Output the (X, Y) coordinate of the center of the cell containing the given text.  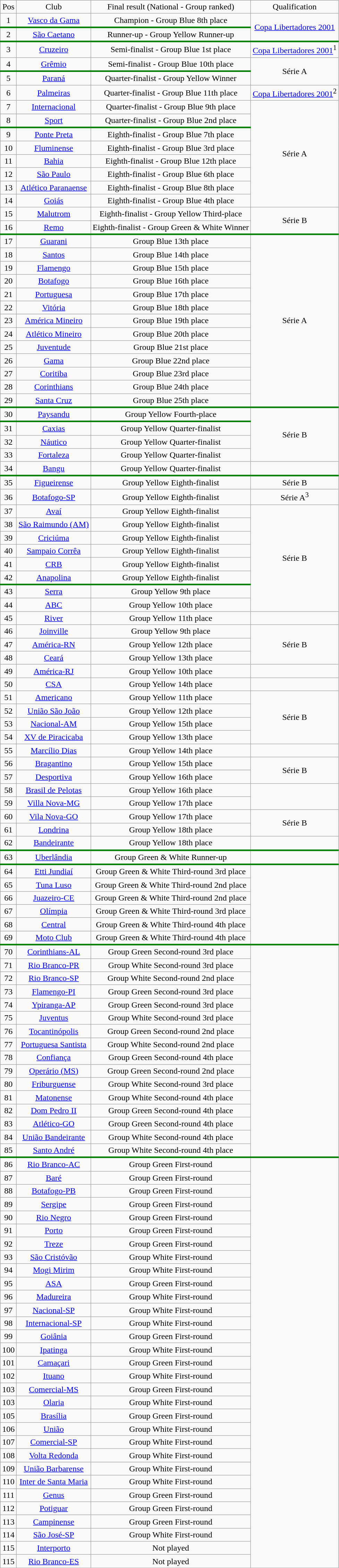
37 (8, 511)
Internacional (54, 107)
América Mineiro (54, 321)
ABC (54, 605)
96 (8, 1297)
26 (8, 360)
2 (8, 34)
Flamengo-PI (54, 992)
107 (8, 1442)
69 (8, 938)
Genus (54, 1495)
13 (8, 188)
35 (8, 482)
Eighth-finalist - Group Blue 8th place (171, 188)
Desportiva (54, 777)
CSA (54, 684)
Olímpia (54, 911)
Group Blue 21st place (171, 347)
Volta Redonda (54, 1455)
42 (8, 578)
109 (8, 1469)
110 (8, 1482)
Botafogo-PB (54, 1191)
Quarter-finalist - Group Blue 11th place (171, 93)
20 (8, 281)
Sport (54, 121)
100 (8, 1349)
Portuguesa Santista (54, 1044)
72 (8, 978)
Inter de Santa Maria (54, 1482)
Qualification (295, 7)
Vasco da Gama (54, 20)
Juventude (54, 347)
92 (8, 1244)
Champion - Group Blue 8th place (171, 20)
Bahia (54, 161)
Sampaio Corrêa (54, 551)
São Raimundo (AM) (54, 525)
Tuna Luso (54, 885)
78 (8, 1058)
3 (8, 49)
Villa Nova-MG (54, 803)
99 (8, 1336)
53 (8, 724)
Coritiba (54, 373)
Marcílio Dias (54, 750)
XV de Piracicaba (54, 737)
50 (8, 684)
Group Blue 17th place (171, 294)
Etti Jundiaí (54, 871)
Avaí (54, 511)
Pos (8, 7)
Malutrom (54, 214)
48 (8, 658)
Copa Libertadores 20012 (295, 93)
Brasília (54, 1416)
Nacional-SP (54, 1310)
Anapolina (54, 578)
Figueirense (54, 482)
4 (8, 64)
Group Yellow Fourth-place (171, 414)
Semi-finalist - Group Blue 1st place (171, 49)
62 (8, 843)
Eighth-finalist - Group Blue 4th place (171, 201)
Eighth-finalist - Group Blue 3rd place (171, 148)
77 (8, 1044)
Ypiranga-AP (54, 1005)
Atlético Paranaense (54, 188)
106 (8, 1429)
58 (8, 790)
Ituano (54, 1376)
56 (8, 764)
Santo André (54, 1151)
Eighth-finalist - Group Yellow Third-place (171, 214)
34 (8, 469)
Série A3 (295, 497)
Rio Branco-AC (54, 1164)
Olaria (54, 1403)
Group Blue 23rd place (171, 373)
Eighth-finalist - Group Green & White Winner (171, 228)
74 (8, 1005)
Paysandu (54, 414)
Ceará (54, 658)
Palmeiras (54, 93)
Corinthians-AL (54, 952)
7 (8, 107)
9 (8, 134)
Botafogo-SP (54, 497)
75 (8, 1018)
Interporto (54, 1548)
93 (8, 1257)
CRB (54, 564)
Gama (54, 360)
87 (8, 1178)
65 (8, 885)
Grêmio (54, 64)
38 (8, 525)
28 (8, 387)
Comercial-SP (54, 1442)
30 (8, 414)
15 (8, 214)
Bangu (54, 469)
Madureira (54, 1297)
Botafogo (54, 281)
Fortaleza (54, 455)
Semi-finalist - Group Blue 10th place (171, 64)
Group Blue 15th place (171, 268)
102 (8, 1376)
União Bandeirante (54, 1137)
Operário (MS) (54, 1071)
União (54, 1429)
Corinthians (54, 387)
76 (8, 1031)
Londrina (54, 830)
52 (8, 711)
Portuguesa (54, 294)
64 (8, 871)
Group Blue 16th place (171, 281)
70 (8, 952)
101 (8, 1363)
Uberlândia (54, 857)
98 (8, 1323)
Baré (54, 1178)
39 (8, 538)
Sergipe (54, 1204)
44 (8, 605)
73 (8, 992)
Group Blue 24th place (171, 387)
95 (8, 1283)
80 (8, 1084)
Final result (National - Group ranked) (171, 7)
Náutico (54, 442)
1 (8, 20)
67 (8, 911)
18 (8, 255)
Brasil de Pelotas (54, 790)
São Cristóvão (54, 1257)
Santa Cruz (54, 401)
Camaçari (54, 1363)
Confiança (54, 1058)
43 (8, 591)
113 (8, 1521)
112 (8, 1508)
Goiânia (54, 1336)
Quarter-finalist - Group Yellow Winner (171, 78)
Cruzeiro (54, 49)
45 (8, 618)
108 (8, 1455)
Eighth-finalist - Group Blue 7th place (171, 134)
29 (8, 401)
Quarter-finalist - Group Blue 2nd place (171, 121)
89 (8, 1204)
Central (54, 924)
51 (8, 697)
Goiás (54, 201)
Copa Libertadores 2001 (295, 28)
Joinville (54, 631)
49 (8, 671)
União Barbarense (54, 1469)
17 (8, 241)
União São João (54, 711)
14 (8, 201)
Juventus (54, 1018)
23 (8, 321)
Tocantinópolis (54, 1031)
Campinense (54, 1521)
Internacional-SP (54, 1323)
Rio Branco-SP (54, 978)
61 (8, 830)
105 (8, 1416)
Rio Branco-PR (54, 965)
Ponte Preta (54, 134)
68 (8, 924)
27 (8, 373)
82 (8, 1110)
55 (8, 750)
24 (8, 334)
ASA (54, 1283)
33 (8, 455)
94 (8, 1270)
Criciúma (54, 538)
Eighth-finalist - Group Blue 6th place (171, 174)
90 (8, 1217)
Nacional-AM (54, 724)
111 (8, 1495)
Group Blue 22nd place (171, 360)
16 (8, 228)
47 (8, 645)
Group Blue 25th place (171, 401)
Eighth-finalist - Group Blue 12th place (171, 161)
Paraná (54, 78)
Atlético Mineiro (54, 334)
57 (8, 777)
71 (8, 965)
19 (8, 268)
São José-SP (54, 1535)
5 (8, 78)
12 (8, 174)
31 (8, 428)
59 (8, 803)
54 (8, 737)
25 (8, 347)
32 (8, 442)
Dom Pedro II (54, 1110)
91 (8, 1231)
Friburguense (54, 1084)
83 (8, 1124)
Group Green & White Runner-up (171, 857)
Comercial-MS (54, 1389)
Group Blue 13th place (171, 241)
Vitória (54, 307)
Caxias (54, 428)
Potiguar (54, 1508)
Bragantino (54, 764)
Serra (54, 591)
Group Blue 18th place (171, 307)
41 (8, 564)
Rio Negro (54, 1217)
21 (8, 294)
85 (8, 1151)
11 (8, 161)
60 (8, 816)
81 (8, 1097)
América-RJ (54, 671)
10 (8, 148)
Fluminense (54, 148)
Rio Branco-ES (54, 1561)
São Paulo (54, 174)
São Caetano (54, 34)
63 (8, 857)
79 (8, 1071)
Vila Nova-GO (54, 816)
Porto (54, 1231)
Flamengo (54, 268)
Guarani (54, 241)
Quarter-finalist - Group Blue 9th place (171, 107)
Group Blue 20th place (171, 334)
86 (8, 1164)
6 (8, 93)
Mogi Mirim (54, 1270)
84 (8, 1137)
Americano (54, 697)
114 (8, 1535)
Copa Libertadores 20011 (295, 49)
66 (8, 898)
Santos (54, 255)
22 (8, 307)
Remo (54, 228)
8 (8, 121)
Atlético-GO (54, 1124)
36 (8, 497)
Treze (54, 1244)
Juazeiro-CE (54, 898)
Runner-up - Group Yellow Runner-up (171, 34)
América-RN (54, 645)
Moto Club (54, 938)
Club (54, 7)
River (54, 618)
Group Blue 14th place (171, 255)
Group Blue 19th place (171, 321)
40 (8, 551)
Matonense (54, 1097)
46 (8, 631)
Bandeirante (54, 843)
88 (8, 1191)
97 (8, 1310)
Ipatinga (54, 1349)
